Return the (X, Y) coordinate for the center point of the cell that contains the specified text.  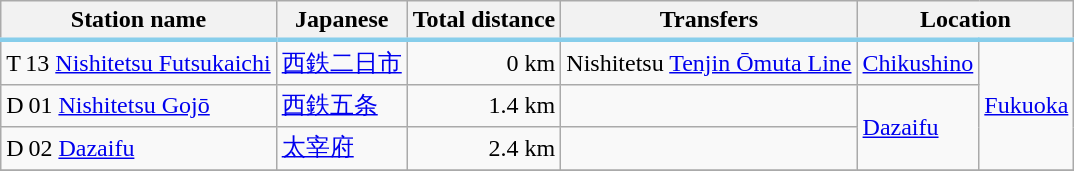
Transfers (709, 21)
Chikushino (918, 62)
D 01 Nishitetsu Gojō (138, 106)
0 km (484, 62)
D 02 Dazaifu (138, 148)
太宰府 (342, 148)
1.4 km (484, 106)
2.4 km (484, 148)
西鉄五条 (342, 106)
Total distance (484, 21)
T 13 Nishitetsu Futsukaichi (138, 62)
Fukuoka (1026, 104)
Station name (138, 21)
Nishitetsu Tenjin Ōmuta Line (709, 62)
Japanese (342, 21)
西鉄二日市 (342, 62)
Dazaifu (918, 126)
Location (966, 21)
